Pinpoint the cell where the given text exists, returning its [x, y] midpoint coordinate. 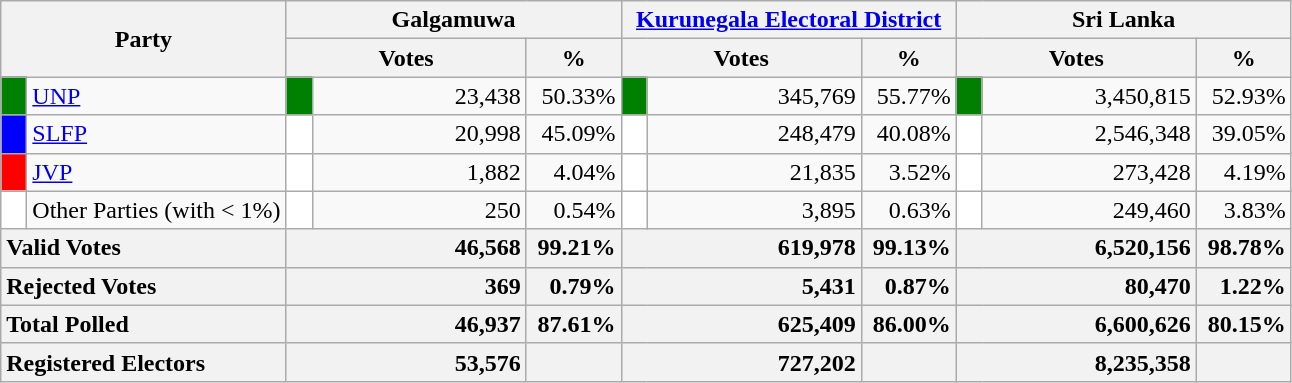
3,895 [754, 210]
40.08% [908, 134]
Registered Electors [144, 362]
98.78% [1244, 248]
45.09% [574, 134]
273,428 [1089, 172]
20,998 [419, 134]
3.52% [908, 172]
8,235,358 [1076, 362]
Kurunegala Electoral District [788, 20]
1,882 [419, 172]
3.83% [1244, 210]
53,576 [406, 362]
248,479 [754, 134]
JVP [156, 172]
Other Parties (with < 1%) [156, 210]
Party [144, 39]
SLFP [156, 134]
80.15% [1244, 324]
Valid Votes [144, 248]
87.61% [574, 324]
Galgamuwa [454, 20]
39.05% [1244, 134]
4.19% [1244, 172]
Rejected Votes [144, 286]
0.63% [908, 210]
6,600,626 [1076, 324]
55.77% [908, 96]
86.00% [908, 324]
21,835 [754, 172]
369 [406, 286]
0.87% [908, 286]
UNP [156, 96]
4.04% [574, 172]
625,409 [741, 324]
1.22% [1244, 286]
619,978 [741, 248]
23,438 [419, 96]
345,769 [754, 96]
Sri Lanka [1124, 20]
52.93% [1244, 96]
99.13% [908, 248]
80,470 [1076, 286]
6,520,156 [1076, 248]
250 [419, 210]
99.21% [574, 248]
46,937 [406, 324]
2,546,348 [1089, 134]
0.54% [574, 210]
46,568 [406, 248]
0.79% [574, 286]
Total Polled [144, 324]
727,202 [741, 362]
3,450,815 [1089, 96]
249,460 [1089, 210]
50.33% [574, 96]
5,431 [741, 286]
